Identify which cell holds the provided text, then report its (X, Y) central coordinate. 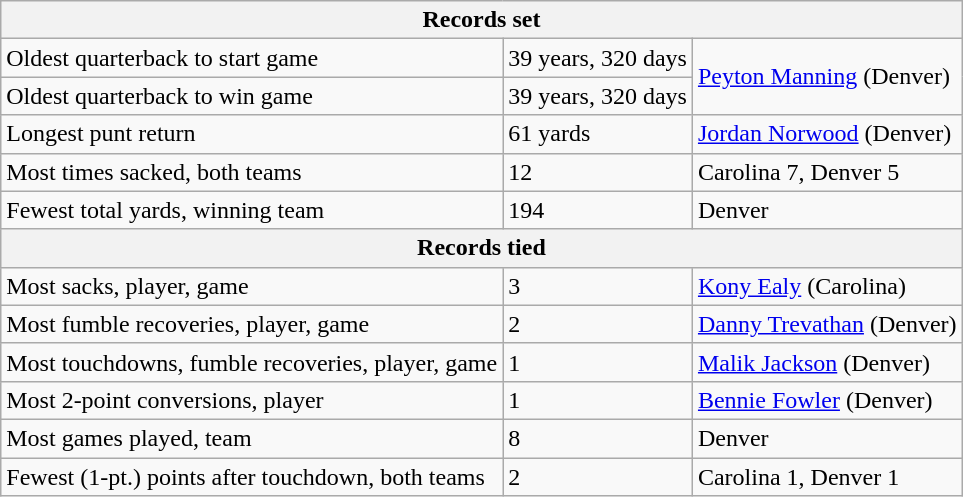
Most games played, team (252, 438)
Most 2-point conversions, player (252, 400)
Oldest quarterback to win game (252, 96)
Malik Jackson (Denver) (827, 362)
8 (598, 438)
Peyton Manning (Denver) (827, 77)
Most times sacked, both teams (252, 172)
3 (598, 286)
Fewest total yards, winning team (252, 210)
Carolina 7, Denver 5 (827, 172)
Kony Ealy (Carolina) (827, 286)
12 (598, 172)
Longest punt return (252, 134)
Fewest (1-pt.) points after touchdown, both teams (252, 477)
Danny Trevathan (Denver) (827, 324)
Records set (482, 20)
61 yards (598, 134)
Most fumble recoveries, player, game (252, 324)
194 (598, 210)
Most touchdowns, fumble recoveries, player, game (252, 362)
Jordan Norwood (Denver) (827, 134)
Oldest quarterback to start game (252, 58)
Carolina 1, Denver 1 (827, 477)
Records tied (482, 248)
Most sacks, player, game (252, 286)
Bennie Fowler (Denver) (827, 400)
